Return [X, Y] of the center of cell containing provided text 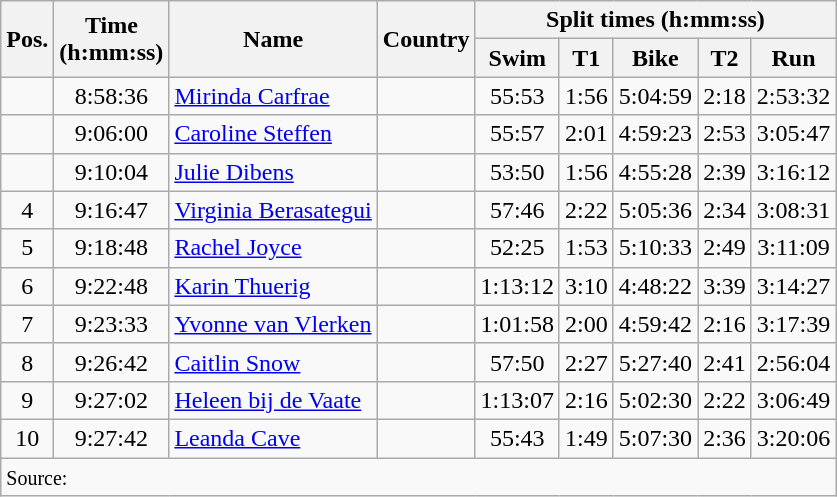
4:59:23 [655, 134]
57:46 [517, 210]
Split times (h:mm:ss) [656, 20]
Caitlin Snow [273, 362]
3:20:06 [793, 438]
Karin Thuerig [273, 286]
5:04:59 [655, 96]
T2 [725, 58]
3:16:12 [793, 172]
2:00 [586, 324]
5 [28, 248]
Bike [655, 58]
1:01:58 [517, 324]
1:53 [586, 248]
Rachel Joyce [273, 248]
3:05:47 [793, 134]
1:49 [586, 438]
6 [28, 286]
55:53 [517, 96]
9:23:33 [112, 324]
Pos. [28, 39]
Heleen bij de Vaate [273, 400]
Leanda Cave [273, 438]
Virginia Berasategui [273, 210]
9 [28, 400]
1:13:12 [517, 286]
2:36 [725, 438]
2:53:32 [793, 96]
9:22:48 [112, 286]
Swim [517, 58]
2:49 [725, 248]
8 [28, 362]
2:18 [725, 96]
2:41 [725, 362]
2:56:04 [793, 362]
Name [273, 39]
4:48:22 [655, 286]
5:27:40 [655, 362]
Time(h:mm:ss) [112, 39]
Caroline Steffen [273, 134]
57:50 [517, 362]
55:57 [517, 134]
4 [28, 210]
9:27:42 [112, 438]
2:39 [725, 172]
3:14:27 [793, 286]
53:50 [517, 172]
4:59:42 [655, 324]
9:16:47 [112, 210]
5:07:30 [655, 438]
Source: [418, 477]
4:55:28 [655, 172]
5:02:30 [655, 400]
2:53 [725, 134]
9:27:02 [112, 400]
T1 [586, 58]
8:58:36 [112, 96]
Julie Dibens [273, 172]
9:10:04 [112, 172]
9:26:42 [112, 362]
Run [793, 58]
9:18:48 [112, 248]
9:06:00 [112, 134]
10 [28, 438]
2:27 [586, 362]
Yvonne van Vlerken [273, 324]
3:39 [725, 286]
3:17:39 [793, 324]
Mirinda Carfrae [273, 96]
7 [28, 324]
52:25 [517, 248]
5:10:33 [655, 248]
2:34 [725, 210]
1:13:07 [517, 400]
Country [426, 39]
3:10 [586, 286]
2:01 [586, 134]
3:06:49 [793, 400]
3:11:09 [793, 248]
3:08:31 [793, 210]
55:43 [517, 438]
5:05:36 [655, 210]
